Extract the [X, Y] coordinate from the center of the cell holding the provided text.  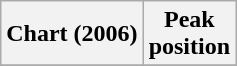
Peakposition [189, 34]
Chart (2006) [72, 34]
